Search for the cell housing the specified text and yield its [x, y] center coordinate. 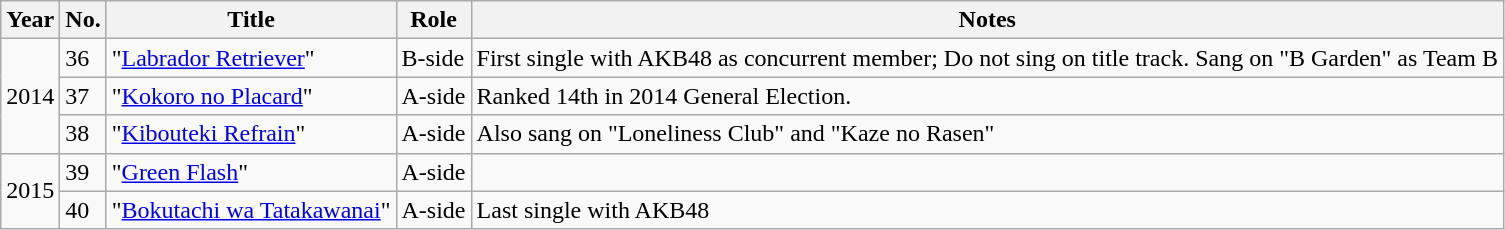
36 [83, 58]
Notes [987, 20]
Role [434, 20]
"Kibouteki Refrain" [251, 134]
39 [83, 172]
Last single with AKB48 [987, 210]
40 [83, 210]
"Labrador Retriever" [251, 58]
Ranked 14th in 2014 General Election. [987, 96]
38 [83, 134]
Year [30, 20]
Also sang on "Loneliness Club" and "Kaze no Rasen" [987, 134]
"Bokutachi wa Tatakawanai" [251, 210]
First single with AKB48 as concurrent member; Do not sing on title track. Sang on "B Garden" as Team B [987, 58]
"Green Flash" [251, 172]
"Kokoro no Placard" [251, 96]
No. [83, 20]
2015 [30, 191]
2014 [30, 96]
B-side [434, 58]
Title [251, 20]
37 [83, 96]
